Provide the [x, y] coordinate of the cell's center where the given text is located.  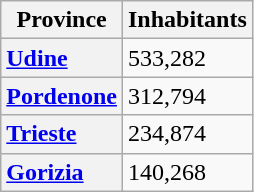
312,794 [187, 96]
Trieste [62, 134]
533,282 [187, 58]
Inhabitants [187, 20]
Pordenone [62, 96]
Province [62, 20]
Gorizia [62, 172]
140,268 [187, 172]
234,874 [187, 134]
Udine [62, 58]
